Determine the [x, y] coordinate at the center of the cell enclosing the given text.  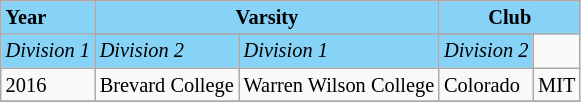
Colorado [486, 85]
Brevard College [167, 85]
Varsity [267, 17]
MIT [556, 85]
Club [510, 17]
Year [48, 17]
Warren Wilson College [339, 85]
2016 [48, 85]
